Return [x, y] of the center of cell containing provided text 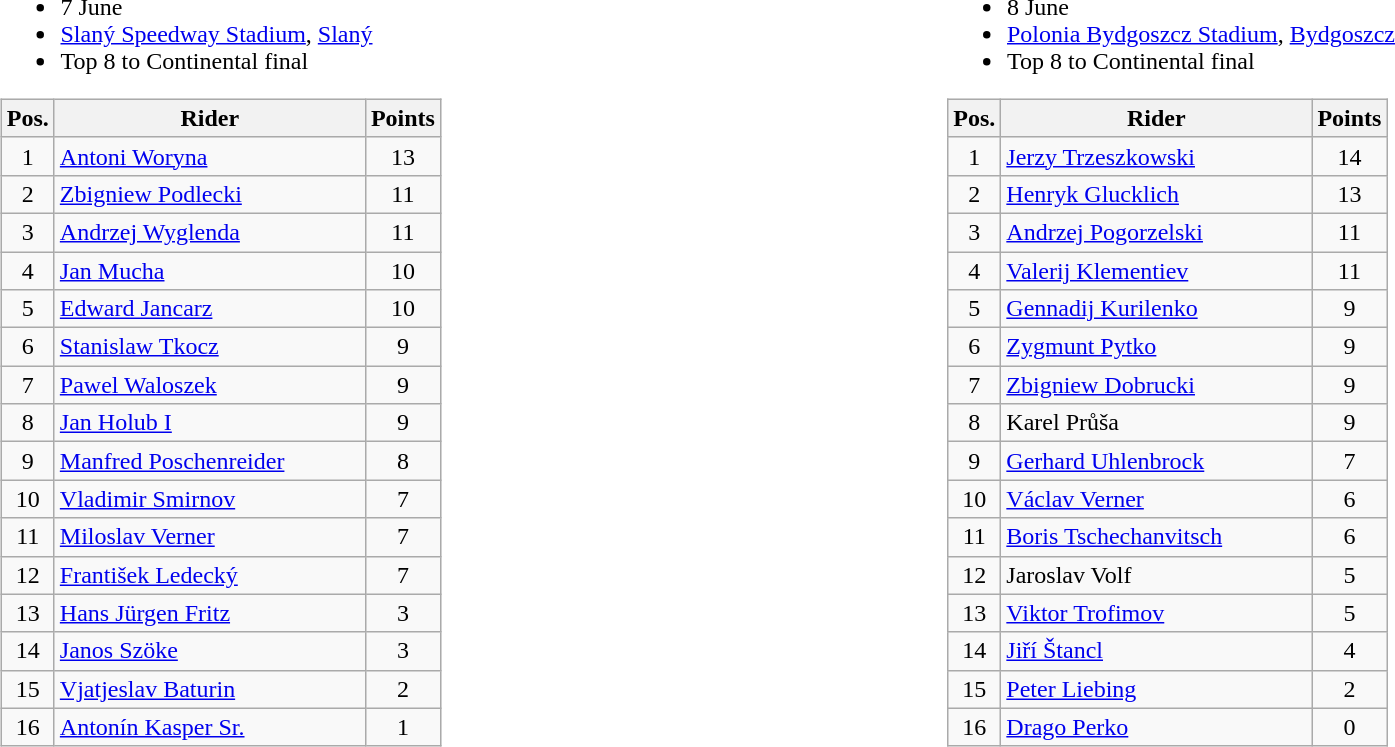
Gennadij Kurilenko [1156, 309]
Jerzy Trzeszkowski [1156, 156]
Jan Mucha [210, 271]
Jan Holub I [210, 423]
Vladimir Smirnov [210, 499]
Manfred Poschenreider [210, 461]
Drago Perko [1156, 727]
Zbigniew Podlecki [210, 194]
0 [1350, 727]
Peter Liebing [1156, 689]
Boris Tschechanvitsch [1156, 537]
Václav Verner [1156, 499]
Hans Jürgen Fritz [210, 613]
Edward Jancarz [210, 309]
Henryk Glucklich [1156, 194]
Jiří Štancl [1156, 651]
Antoni Woryna [210, 156]
Antonín Kasper Sr. [210, 727]
Gerhard Uhlenbrock [1156, 461]
Viktor Trofimov [1156, 613]
Karel Průša [1156, 423]
Valerij Klementiev [1156, 271]
Jaroslav Volf [1156, 575]
Stanislaw Tkocz [210, 347]
Miloslav Verner [210, 537]
Janos Szöke [210, 651]
František Ledecký [210, 575]
Zbigniew Dobrucki [1156, 385]
Zygmunt Pytko [1156, 347]
Pawel Waloszek [210, 385]
Vjatjeslav Baturin [210, 689]
Andrzej Wyglenda [210, 232]
Andrzej Pogorzelski [1156, 232]
